Locate the cell with the specified text and output its [X, Y] center coordinate. 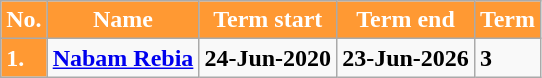
No. [24, 20]
3 [507, 58]
Term [507, 20]
Name [123, 20]
24-Jun-2020 [268, 58]
Nabam Rebia [123, 58]
23-Jun-2026 [406, 58]
1. [24, 58]
Term end [406, 20]
Term start [268, 20]
